Detect which cell encompasses the target text, then output its (x, y) center coordinate. 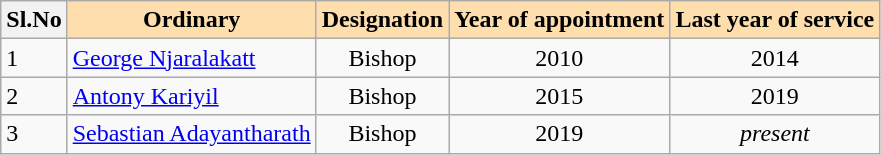
Antony Kariyil (192, 96)
1 (34, 58)
Last year of service (775, 20)
3 (34, 134)
Sl.No (34, 20)
Year of appointment (560, 20)
Sebastian Adayantharath (192, 134)
2014 (775, 58)
present (775, 134)
George Njaralakatt (192, 58)
2 (34, 96)
2010 (560, 58)
Ordinary (192, 20)
Designation (382, 20)
2015 (560, 96)
